Return [X, Y] of the center of cell containing provided text 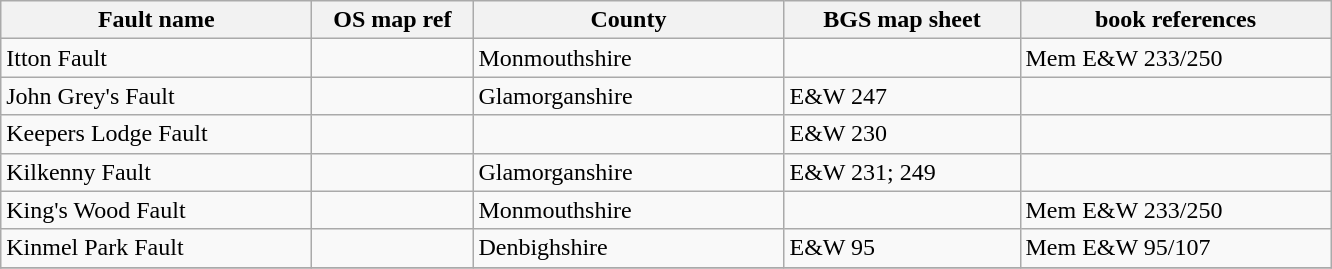
OS map ref [392, 20]
John Grey's Fault [156, 96]
BGS map sheet [902, 20]
Mem E&W 95/107 [1176, 248]
E&W 95 [902, 248]
Kilkenny Fault [156, 172]
Fault name [156, 20]
E&W 230 [902, 134]
Itton Fault [156, 58]
book references [1176, 20]
County [628, 20]
E&W 247 [902, 96]
E&W 231; 249 [902, 172]
Keepers Lodge Fault [156, 134]
King's Wood Fault [156, 210]
Kinmel Park Fault [156, 248]
Denbighshire [628, 248]
